Identify which cell holds the provided text, then report its (X, Y) central coordinate. 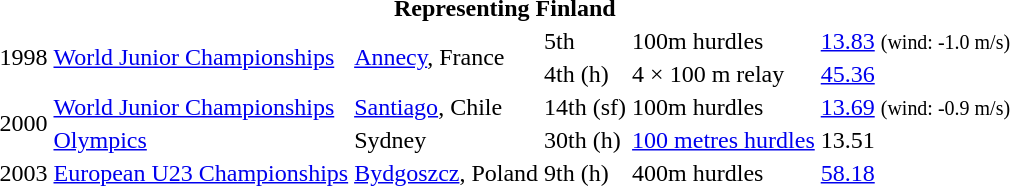
Annecy, France (446, 58)
5th (586, 41)
Santiago, Chile (446, 107)
14th (sf) (586, 107)
4th (h) (586, 74)
30th (h) (586, 140)
4 × 100 m relay (724, 74)
100 metres hurdles (724, 140)
Sydney (446, 140)
Olympics (201, 140)
